Locate the cell with the specified text and output its (X, Y) center coordinate. 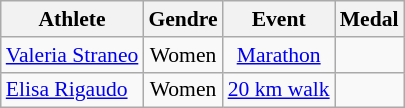
Elisa Rigaudo (72, 90)
Athlete (72, 19)
Medal (370, 19)
20 km walk (279, 90)
Marathon (279, 55)
Event (279, 19)
Gendre (182, 19)
Valeria Straneo (72, 55)
